For the text-containing cell, return its midpoint in (X, Y) coordinate format. 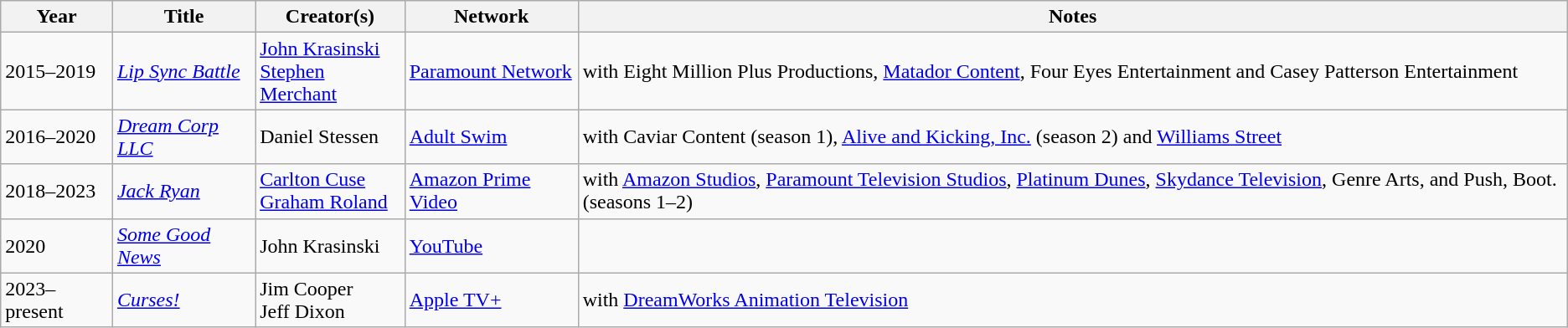
Creator(s) (330, 17)
2016–2020 (57, 137)
Year (57, 17)
with Caviar Content (season 1), Alive and Kicking, Inc. (season 2) and Williams Street (1072, 137)
John KrasinskiStephen Merchant (330, 71)
Dream Corp LLC (183, 137)
Curses! (183, 300)
with Eight Million Plus Productions, Matador Content, Four Eyes Entertainment and Casey Patterson Entertainment (1072, 71)
Lip Sync Battle (183, 71)
Amazon Prime Video (491, 191)
Paramount Network (491, 71)
2020 (57, 246)
Title (183, 17)
Notes (1072, 17)
with Amazon Studios, Paramount Television Studios, Platinum Dunes, Skydance Television, Genre Arts, and Push, Boot. (seasons 1–2) (1072, 191)
Daniel Stessen (330, 137)
Apple TV+ (491, 300)
with DreamWorks Animation Television (1072, 300)
Some Good News (183, 246)
2015–2019 (57, 71)
Network (491, 17)
Jim CooperJeff Dixon (330, 300)
Carlton CuseGraham Roland (330, 191)
Jack Ryan (183, 191)
YouTube (491, 246)
2018–2023 (57, 191)
Adult Swim (491, 137)
2023–present (57, 300)
John Krasinski (330, 246)
